Capture the cell that displays the provided text and extract its (X, Y) central coordinate. 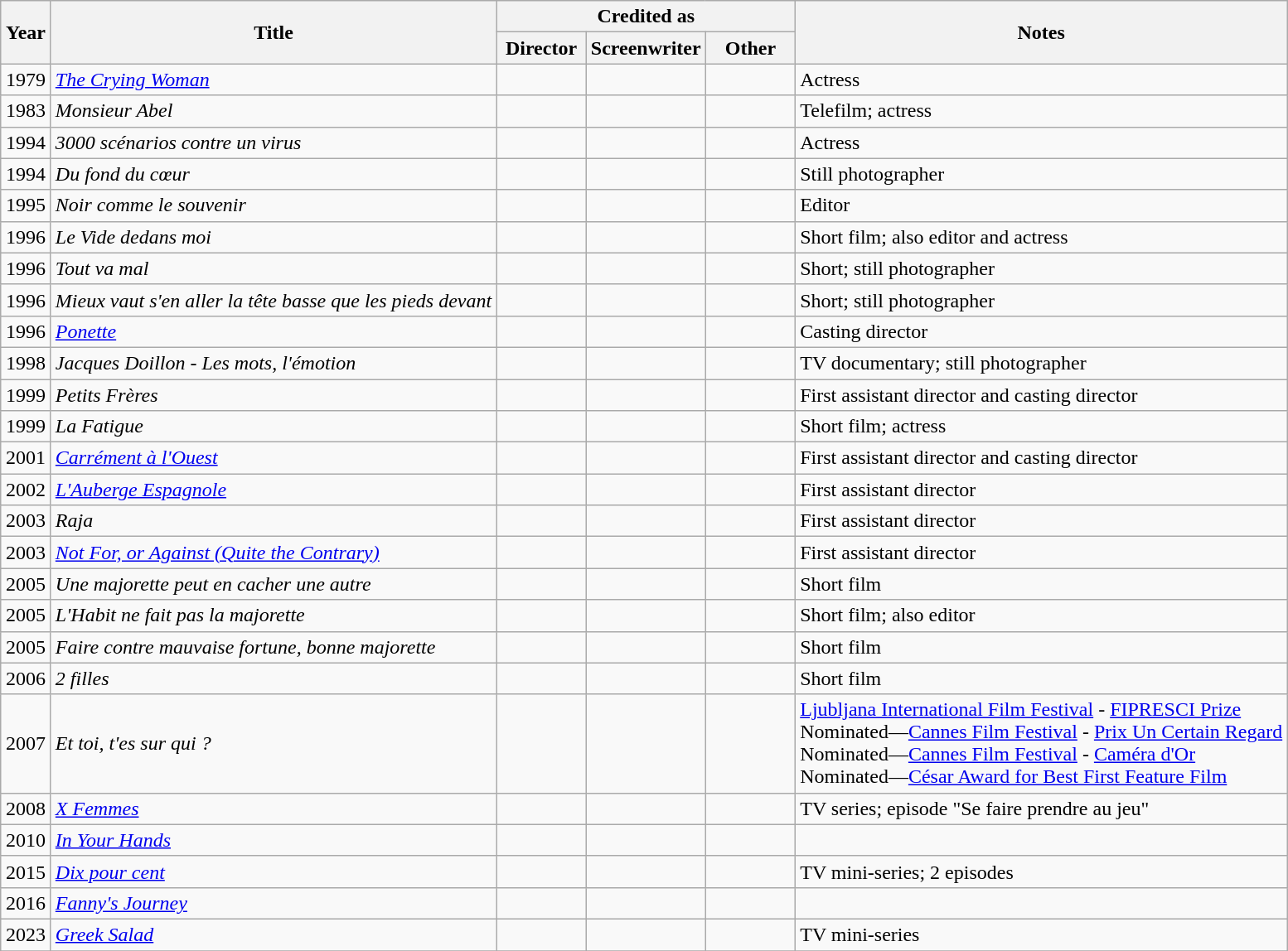
TV mini-series; 2 episodes (1041, 871)
X Femmes (274, 809)
1998 (27, 363)
1983 (27, 111)
Carrément à l'Ouest (274, 458)
2015 (27, 871)
Fanny's Journey (274, 903)
Director (542, 48)
Credited as (646, 17)
3000 scénarios contre un virus (274, 142)
La Fatigue (274, 427)
Short film; also editor and actress (1041, 237)
Jacques Doillon - Les mots, l'émotion (274, 363)
In Your Hands (274, 840)
Screenwriter (646, 48)
Une majorette peut en cacher une autre (274, 584)
Le Vide dedans moi (274, 237)
2 filles (274, 678)
Faire contre mauvaise fortune, bonne majorette (274, 647)
Ponette (274, 331)
Year (27, 32)
Not For, or Against (Quite the Contrary) (274, 553)
2006 (27, 678)
Telefilm; actress (1041, 111)
TV series; episode "Se faire prendre au jeu" (1041, 809)
L'Auberge Espagnole (274, 490)
Du fond du cœur (274, 174)
2001 (27, 458)
Editor (1041, 205)
Notes (1041, 32)
Title (274, 32)
2008 (27, 809)
Greek Salad (274, 934)
2007 (27, 744)
1979 (27, 80)
The Crying Woman (274, 80)
2002 (27, 490)
Raja (274, 521)
Mieux vaut s'en aller la tête basse que les pieds devant (274, 300)
2010 (27, 840)
Still photographer (1041, 174)
2023 (27, 934)
Petits Frères (274, 395)
Noir comme le souvenir (274, 205)
Monsieur Abel (274, 111)
Casting director (1041, 331)
2016 (27, 903)
L'Habit ne fait pas la majorette (274, 615)
TV mini-series (1041, 934)
Dix pour cent (274, 871)
Other (751, 48)
Et toi, t'es sur qui ? (274, 744)
Short film; actress (1041, 427)
TV documentary; still photographer (1041, 363)
Tout va mal (274, 268)
Short film; also editor (1041, 615)
1995 (27, 205)
